Pinpoint the cell where the given text exists, returning its [x, y] midpoint coordinate. 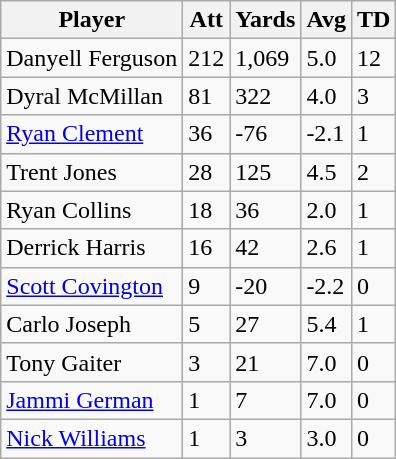
5 [206, 324]
-76 [266, 134]
9 [206, 286]
27 [266, 324]
-20 [266, 286]
2 [373, 172]
18 [206, 210]
1,069 [266, 58]
28 [206, 172]
3.0 [326, 438]
21 [266, 362]
5.4 [326, 324]
322 [266, 96]
Dyral McMillan [92, 96]
Player [92, 20]
Jammi German [92, 400]
Carlo Joseph [92, 324]
TD [373, 20]
Nick Williams [92, 438]
2.6 [326, 248]
Trent Jones [92, 172]
Scott Covington [92, 286]
-2.1 [326, 134]
Yards [266, 20]
212 [206, 58]
Ryan Clement [92, 134]
Ryan Collins [92, 210]
4.0 [326, 96]
81 [206, 96]
Danyell Ferguson [92, 58]
-2.2 [326, 286]
16 [206, 248]
7 [266, 400]
Derrick Harris [92, 248]
Tony Gaiter [92, 362]
125 [266, 172]
42 [266, 248]
2.0 [326, 210]
Avg [326, 20]
12 [373, 58]
4.5 [326, 172]
5.0 [326, 58]
Att [206, 20]
